Capture the cell that displays the provided text and extract its (X, Y) central coordinate. 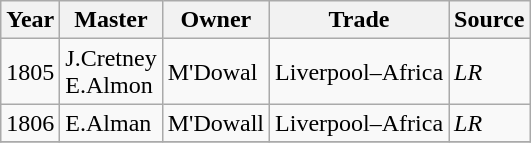
J.CretneyE.Almon (111, 72)
M'Dowall (216, 123)
E.Alman (111, 123)
1805 (30, 72)
M'Dowal (216, 72)
Source (490, 20)
Year (30, 20)
Trade (360, 20)
Owner (216, 20)
1806 (30, 123)
Master (111, 20)
